Pinpoint the cell where the given text exists, returning its [x, y] midpoint coordinate. 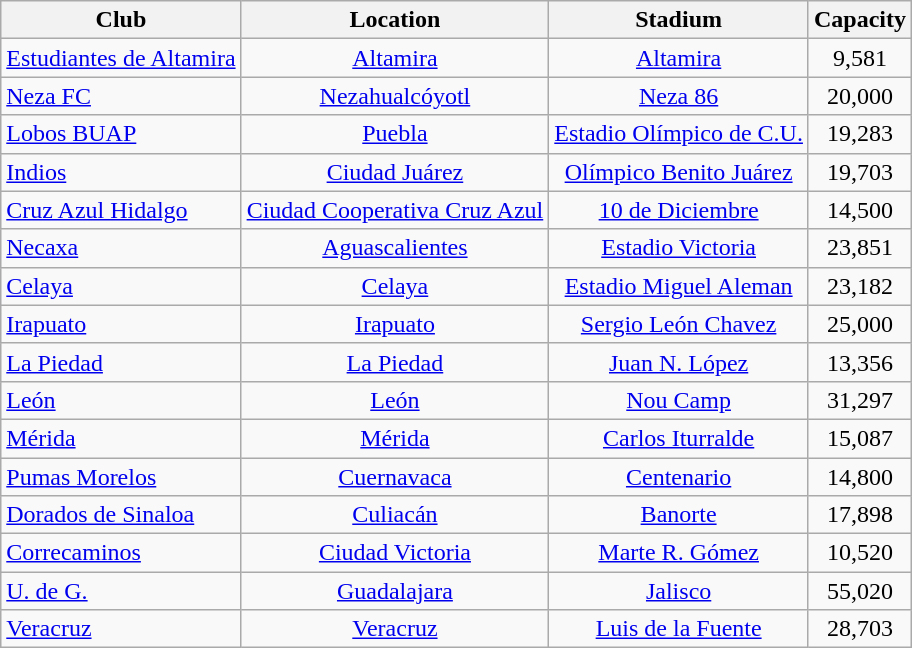
Pumas Morelos [121, 477]
Nou Camp [679, 400]
Sergio León Chavez [679, 324]
Jalisco [679, 591]
Aguascalientes [395, 248]
19,703 [860, 172]
Capacity [860, 20]
Estadio Victoria [679, 248]
28,703 [860, 629]
55,020 [860, 591]
Cruz Azul Hidalgo [121, 210]
31,297 [860, 400]
Lobos BUAP [121, 134]
Carlos Iturralde [679, 438]
13,356 [860, 362]
Correcaminos [121, 553]
23,851 [860, 248]
Neza 86 [679, 96]
23,182 [860, 286]
25,000 [860, 324]
Estadio Miguel Aleman [679, 286]
Ciudad Cooperativa Cruz Azul [395, 210]
14,800 [860, 477]
Nezahualcóyotl [395, 96]
Indios [121, 172]
20,000 [860, 96]
Necaxa [121, 248]
Estadio Olímpico de C.U. [679, 134]
Stadium [679, 20]
Banorte [679, 515]
U. de G. [121, 591]
Neza FC [121, 96]
Cuernavaca [395, 477]
Luis de la Fuente [679, 629]
Ciudad Juárez [395, 172]
Juan N. López [679, 362]
Culiacán [395, 515]
Estudiantes de Altamira [121, 58]
Dorados de Sinaloa [121, 515]
14,500 [860, 210]
Location [395, 20]
Centenario [679, 477]
Club [121, 20]
Marte R. Gómez [679, 553]
10 de Diciembre [679, 210]
10,520 [860, 553]
Ciudad Victoria [395, 553]
Puebla [395, 134]
Guadalajara [395, 591]
9,581 [860, 58]
17,898 [860, 515]
15,087 [860, 438]
19,283 [860, 134]
Olímpico Benito Juárez [679, 172]
